Detect which cell encompasses the target text, then output its (x, y) center coordinate. 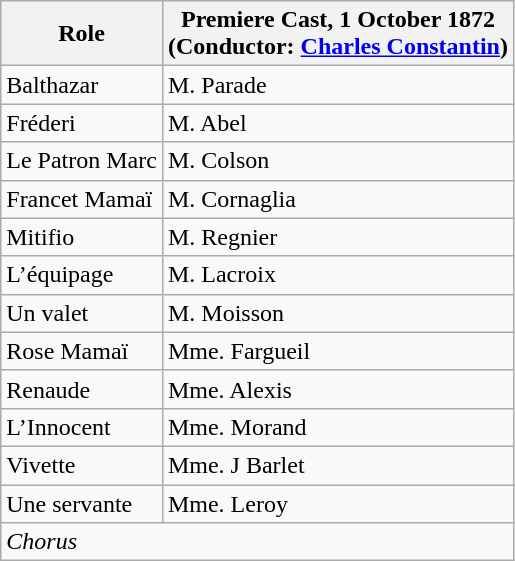
Renaude (82, 389)
Mme. Morand (338, 427)
Chorus (258, 542)
Le Patron Marc (82, 161)
Mme. Alexis (338, 389)
Mitifio (82, 237)
Mme. Leroy (338, 503)
M. Abel (338, 123)
L’équipage (82, 275)
Balthazar (82, 85)
M. Parade (338, 85)
M. Moisson (338, 313)
Un valet (82, 313)
L’Innocent (82, 427)
M. Cornaglia (338, 199)
Premiere Cast, 1 October 1872(Conductor: Charles Constantin) (338, 34)
Mme. J Barlet (338, 465)
Fréderi (82, 123)
Role (82, 34)
M. Colson (338, 161)
M. Regnier (338, 237)
Vivette (82, 465)
M. Lacroix (338, 275)
Mme. Fargueil (338, 351)
Une servante (82, 503)
Francet Mamaï (82, 199)
Rose Mamaï (82, 351)
